Determine the [x, y] coordinate at the center of the cell enclosing the given text.  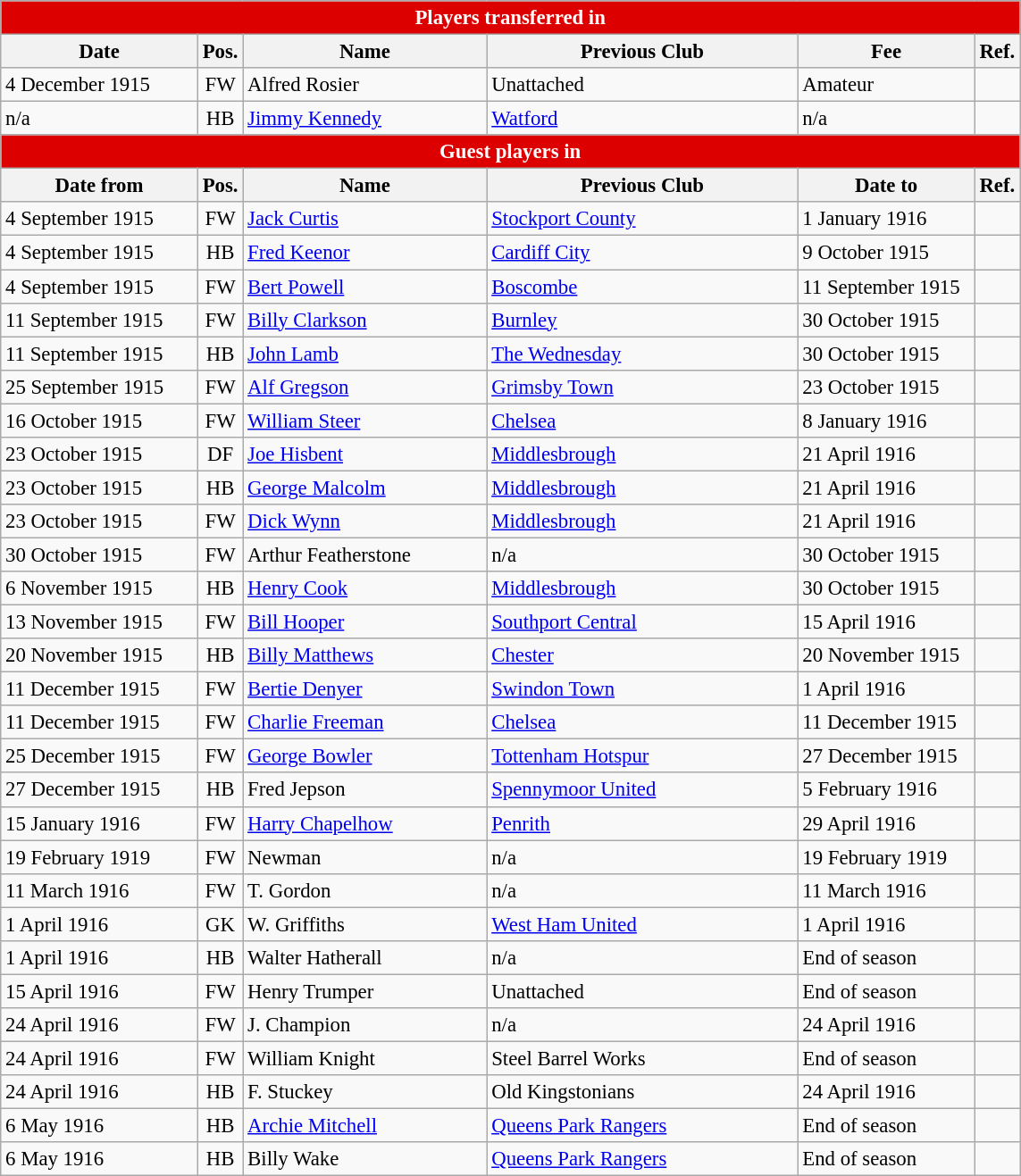
Tottenham Hotspur [642, 756]
16 October 1915 [100, 421]
W. Griffiths [364, 924]
Bill Hooper [364, 622]
Chester [642, 655]
Players transferred in [511, 18]
GK [220, 924]
Date [100, 52]
Fee [886, 52]
Joe Hisbent [364, 455]
Henry Trumper [364, 991]
Alfred Rosier [364, 85]
5 February 1916 [886, 790]
Jack Curtis [364, 219]
Archie Mitchell [364, 1126]
Penrith [642, 823]
Fred Jepson [364, 790]
Harry Chapelhow [364, 823]
25 September 1915 [100, 387]
Jimmy Kennedy [364, 119]
William Knight [364, 1058]
Dick Wynn [364, 521]
Date to [886, 186]
Billy Clarkson [364, 320]
Cardiff City [642, 253]
The Wednesday [642, 354]
Old Kingstonians [642, 1092]
Arthur Featherstone [364, 555]
John Lamb [364, 354]
T. Gordon [364, 890]
Date from [100, 186]
8 January 1916 [886, 421]
William Steer [364, 421]
Guest players in [511, 152]
Billy Matthews [364, 655]
Amateur [886, 85]
9 October 1915 [886, 253]
Burnley [642, 320]
Southport Central [642, 622]
Swindon Town [642, 689]
Spennymoor United [642, 790]
4 December 1915 [100, 85]
Watford [642, 119]
13 November 1915 [100, 622]
Stockport County [642, 219]
West Ham United [642, 924]
Walter Hatherall [364, 958]
J. Champion [364, 1025]
Billy Wake [364, 1159]
Grimsby Town [642, 387]
F. Stuckey [364, 1092]
Steel Barrel Works [642, 1058]
Charlie Freeman [364, 722]
George Malcolm [364, 488]
Henry Cook [364, 588]
Bertie Denyer [364, 689]
DF [220, 455]
Bert Powell [364, 287]
25 December 1915 [100, 756]
George Bowler [364, 756]
Boscombe [642, 287]
Fred Keenor [364, 253]
29 April 1916 [886, 823]
Newman [364, 857]
1 January 1916 [886, 219]
15 January 1916 [100, 823]
Alf Gregson [364, 387]
6 November 1915 [100, 588]
